Detect which cell encompasses the target text, then output its [x, y] center coordinate. 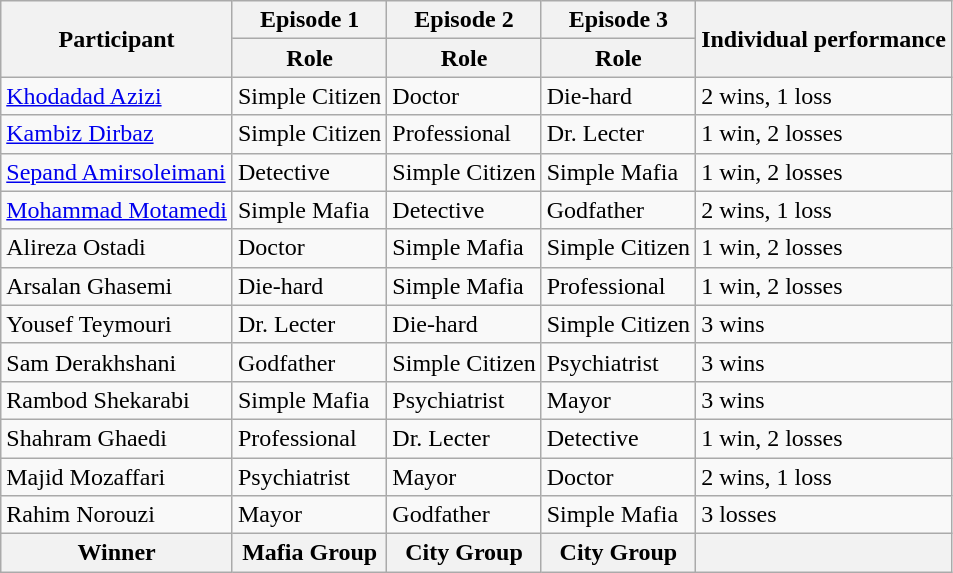
Majid Mozaffari [117, 477]
Kambiz Dirbaz [117, 134]
Sam Derakhshani [117, 362]
Sepand Amirsoleimani [117, 172]
Arsalan Ghasemi [117, 286]
Winner [117, 553]
Khodadad Azizi [117, 96]
Shahram Ghaedi [117, 438]
Mafia Group [309, 553]
Rahim Norouzi [117, 515]
Rambod Shekarabi [117, 400]
Mohammad Motamedi [117, 210]
3 losses [824, 515]
Episode 2 [464, 20]
Alireza Ostadi [117, 248]
Participant [117, 39]
Episode 3 [618, 20]
Yousef Teymouri [117, 324]
Individual performance [824, 39]
Episode 1 [309, 20]
